Detect which cell encompasses the target text, then output its (X, Y) center coordinate. 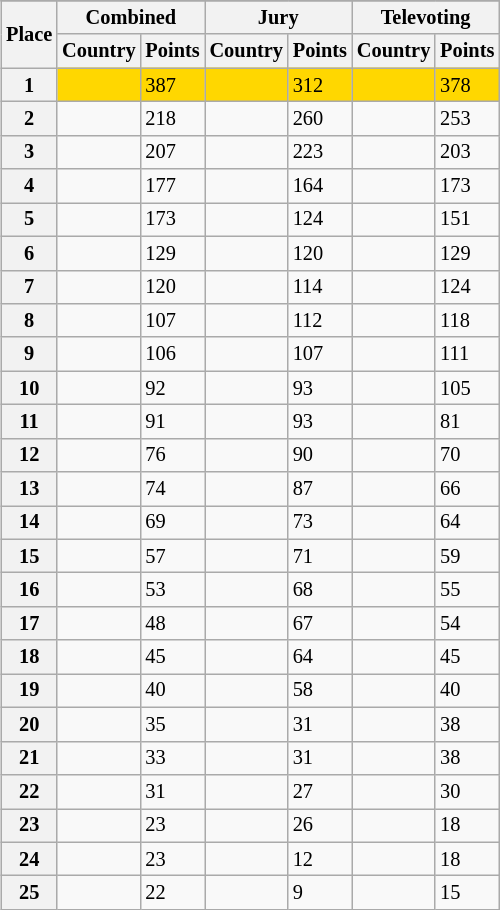
74 (172, 489)
59 (467, 556)
312 (320, 85)
164 (320, 186)
30 (467, 792)
14 (29, 523)
11 (29, 422)
Combined (130, 18)
260 (320, 119)
76 (172, 455)
10 (29, 388)
Jury (278, 18)
105 (467, 388)
Place (29, 34)
53 (172, 590)
7 (29, 287)
71 (320, 556)
66 (467, 489)
118 (467, 321)
55 (467, 590)
1 (29, 85)
378 (467, 85)
73 (320, 523)
387 (172, 85)
25 (29, 893)
81 (467, 422)
Televoting (426, 18)
114 (320, 287)
4 (29, 186)
111 (467, 354)
207 (172, 152)
223 (320, 152)
48 (172, 624)
16 (29, 590)
17 (29, 624)
112 (320, 321)
24 (29, 859)
253 (467, 119)
68 (320, 590)
57 (172, 556)
27 (320, 792)
21 (29, 758)
5 (29, 220)
91 (172, 422)
54 (467, 624)
20 (29, 725)
19 (29, 691)
69 (172, 523)
8 (29, 321)
13 (29, 489)
67 (320, 624)
70 (467, 455)
177 (172, 186)
151 (467, 220)
106 (172, 354)
3 (29, 152)
26 (320, 825)
6 (29, 253)
87 (320, 489)
33 (172, 758)
2 (29, 119)
90 (320, 455)
35 (172, 725)
203 (467, 152)
92 (172, 388)
218 (172, 119)
58 (320, 691)
